For the text-containing cell, return its midpoint in (X, Y) coordinate format. 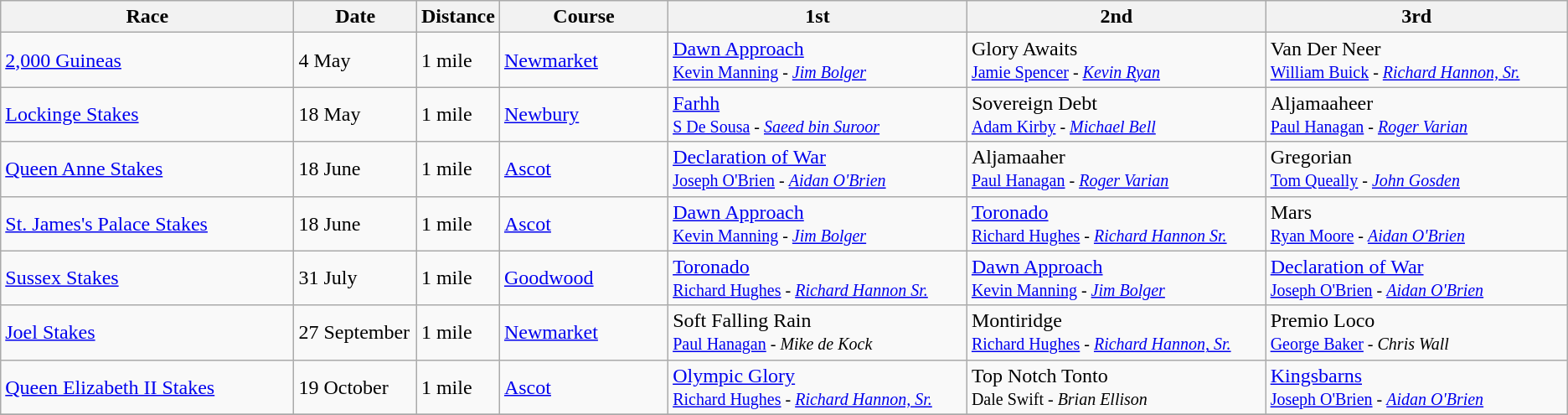
Date (355, 17)
27 September (355, 332)
Top Notch TontoDale Swift - Brian Ellison (1116, 387)
4 May (355, 60)
Premio LocoGeorge Baker - Chris Wall (1416, 332)
2nd (1116, 17)
18 May (355, 114)
31 July (355, 278)
Sovereign DebtAdam Kirby - Michael Bell (1116, 114)
AljamaaheerPaul Hanagan - Roger Varian (1416, 114)
1st (818, 17)
St. James's Palace Stakes (147, 223)
Queen Elizabeth II Stakes (147, 387)
Olympic GloryRichard Hughes - Richard Hannon, Sr. (818, 387)
KingsbarnsJoseph O'Brien - Aidan O'Brien (1416, 387)
Queen Anne Stakes (147, 169)
Van Der NeerWilliam Buick - Richard Hannon, Sr. (1416, 60)
Lockinge Stakes (147, 114)
MontiridgeRichard Hughes - Richard Hannon, Sr. (1116, 332)
Race (147, 17)
2,000 Guineas (147, 60)
FarhhS De Sousa - Saeed bin Suroor (818, 114)
Course (583, 17)
Goodwood (583, 278)
19 October (355, 387)
Sussex Stakes (147, 278)
Newbury (583, 114)
Joel Stakes (147, 332)
MarsRyan Moore - Aidan O'Brien (1416, 223)
3rd (1416, 17)
Distance (457, 17)
GregorianTom Queally - John Gosden (1416, 169)
Soft Falling RainPaul Hanagan - Mike de Kock (818, 332)
Glory AwaitsJamie Spencer - Kevin Ryan (1116, 60)
AljamaaherPaul Hanagan - Roger Varian (1116, 169)
